From the cell containing the given text, extract its center point as [x, y] coordinate. 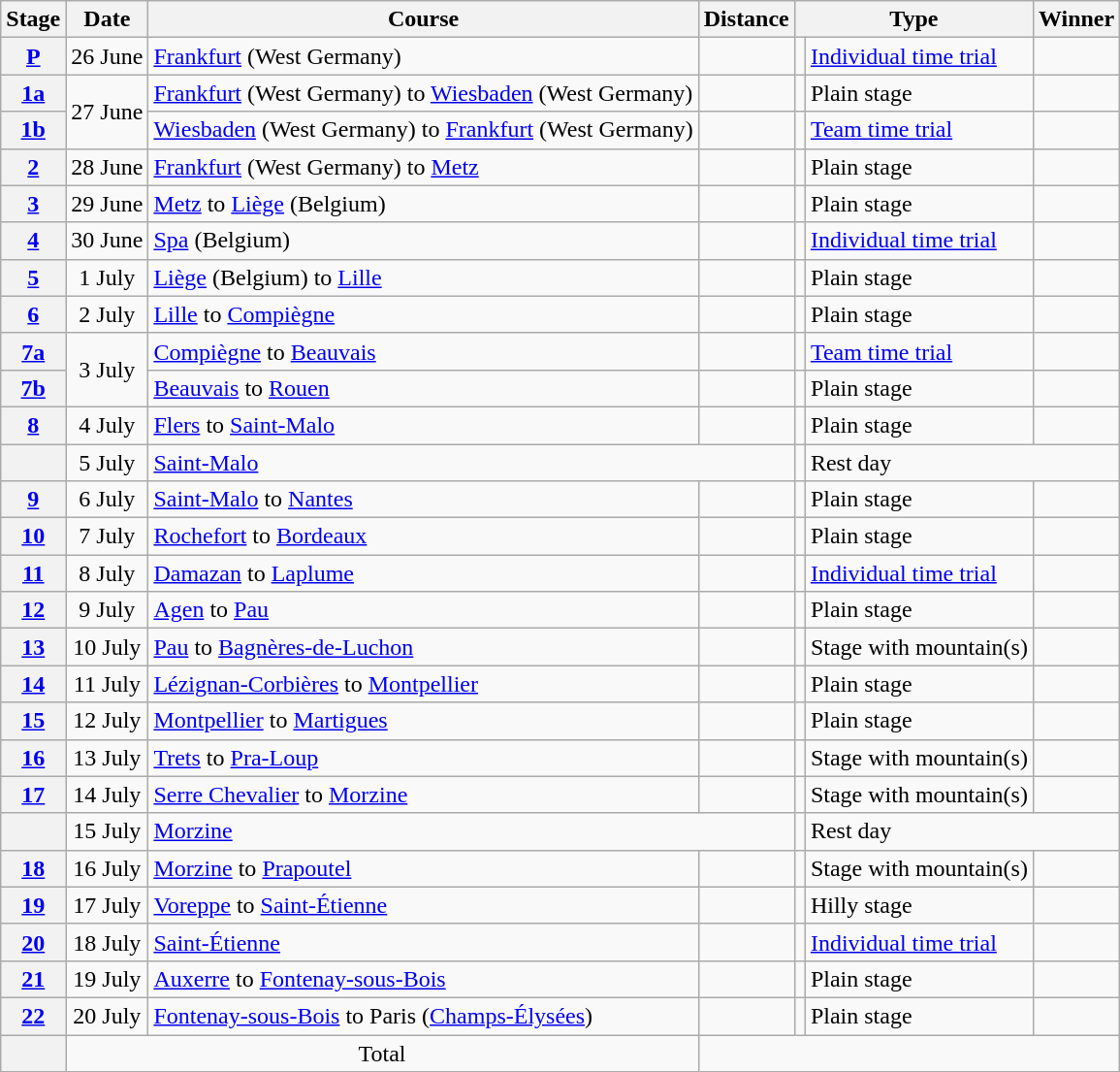
Lézignan-Corbières to Montpellier [423, 684]
Liège (Belgium) to Lille [423, 277]
Hilly stage [919, 905]
16 [33, 758]
Saint-Malo to Nantes [423, 500]
15 July [107, 831]
12 July [107, 721]
7a [33, 351]
Wiesbaden (West Germany) to Frankfurt (West Germany) [423, 130]
Lille to Compiègne [423, 314]
Type [913, 19]
7b [33, 388]
10 July [107, 647]
Flers to Saint-Malo [423, 425]
26 June [107, 56]
Fontenay-sous-Bois to Paris (Champs-Élysées) [423, 1016]
Damazan to Laplume [423, 573]
Compiègne to Beauvais [423, 351]
Distance [747, 19]
Montpellier to Martigues [423, 721]
1a [33, 93]
Beauvais to Rouen [423, 388]
Frankfurt (West Germany) [423, 56]
21 [33, 979]
9 July [107, 610]
Spa (Belgium) [423, 241]
1 July [107, 277]
Course [423, 19]
Frankfurt (West Germany) to Wiesbaden (West Germany) [423, 93]
30 June [107, 241]
9 [33, 500]
6 July [107, 500]
28 June [107, 167]
20 [33, 942]
1b [33, 130]
4 [33, 241]
19 July [107, 979]
8 [33, 425]
Serre Chevalier to Morzine [423, 795]
29 June [107, 204]
Winner [1076, 19]
Frankfurt (West Germany) to Metz [423, 167]
7 July [107, 536]
16 July [107, 868]
3 [33, 204]
18 July [107, 942]
2 July [107, 314]
Morzine [471, 831]
Date [107, 19]
5 [33, 277]
15 [33, 721]
11 [33, 573]
10 [33, 536]
11 July [107, 684]
2 [33, 167]
3 July [107, 370]
P [33, 56]
Metz to Liège (Belgium) [423, 204]
Saint-Étienne [423, 942]
18 [33, 868]
8 July [107, 573]
13 July [107, 758]
14 [33, 684]
12 [33, 610]
14 July [107, 795]
27 June [107, 112]
Pau to Bagnères-de-Luchon [423, 647]
Rochefort to Bordeaux [423, 536]
Auxerre to Fontenay-sous-Bois [423, 979]
17 July [107, 905]
Morzine to Prapoutel [423, 868]
Total [382, 1053]
Trets to Pra-Loup [423, 758]
Voreppe to Saint-Étienne [423, 905]
4 July [107, 425]
13 [33, 647]
5 July [107, 463]
Agen to Pau [423, 610]
20 July [107, 1016]
19 [33, 905]
Saint-Malo [471, 463]
6 [33, 314]
Stage [33, 19]
22 [33, 1016]
17 [33, 795]
